Extract the (x, y) coordinate from the center of the cell holding the provided text.  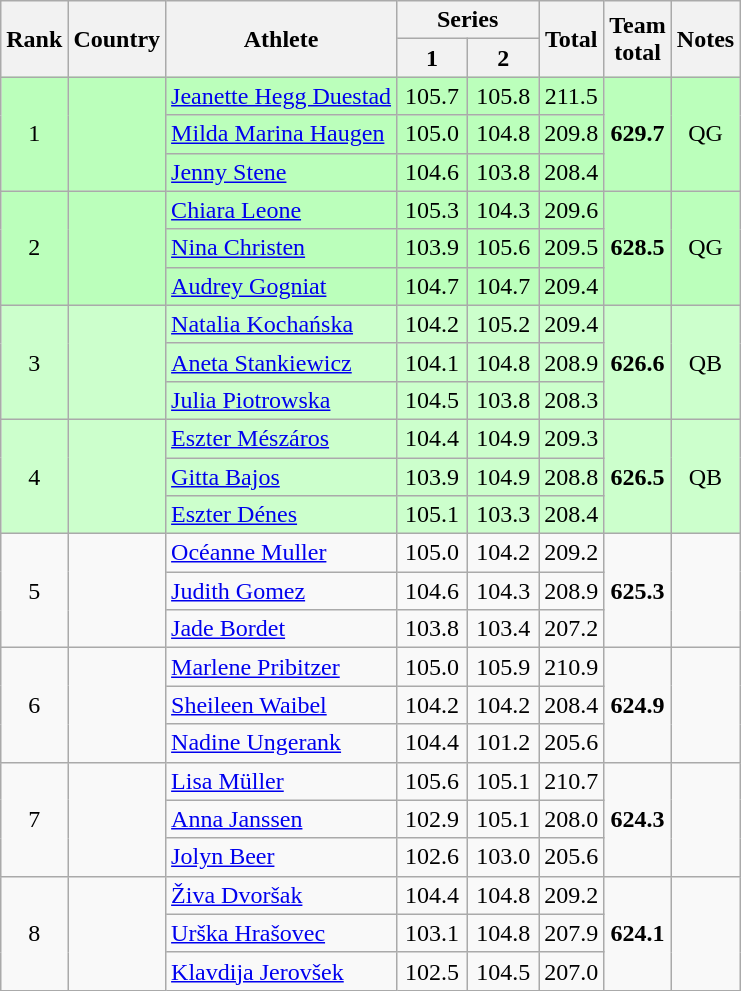
Anna Janssen (282, 819)
209.5 (572, 248)
5 (34, 591)
103.3 (504, 515)
624.1 (638, 933)
Eszter Dénes (282, 515)
105.9 (504, 667)
207.2 (572, 629)
Aneta Stankiewicz (282, 362)
Audrey Gogniat (282, 286)
629.7 (638, 134)
Rank (34, 39)
210.9 (572, 667)
Judith Gomez (282, 591)
105.2 (504, 324)
102.5 (432, 971)
208.0 (572, 819)
Klavdija Jerovšek (282, 971)
101.2 (504, 743)
207.9 (572, 933)
209.6 (572, 210)
Athlete (282, 39)
625.3 (638, 591)
Nina Christen (282, 248)
Urška Hrašovec (282, 933)
Julia Piotrowska (282, 400)
624.3 (638, 819)
Series (468, 20)
102.6 (432, 857)
7 (34, 819)
624.9 (638, 705)
Country (117, 39)
211.5 (572, 96)
105.7 (432, 96)
Natalia Kochańska (282, 324)
Jolyn Beer (282, 857)
105.3 (432, 210)
Jade Bordet (282, 629)
103.0 (504, 857)
Nadine Ungerank (282, 743)
626.6 (638, 362)
Océanne Muller (282, 553)
208.8 (572, 477)
102.9 (432, 819)
Sheileen Waibel (282, 705)
Jeanette Hegg Duestad (282, 96)
105.8 (504, 96)
103.1 (432, 933)
104.1 (432, 362)
Eszter Mészáros (282, 438)
626.5 (638, 476)
Marlene Pribitzer (282, 667)
103.4 (504, 629)
208.3 (572, 400)
209.3 (572, 438)
4 (34, 476)
3 (34, 362)
209.8 (572, 134)
628.5 (638, 248)
6 (34, 705)
8 (34, 933)
Notes (705, 39)
Teamtotal (638, 39)
Total (572, 39)
Chiara Leone (282, 210)
Milda Marina Haugen (282, 134)
210.7 (572, 781)
Gitta Bajos (282, 477)
Jenny Stene (282, 172)
Živa Dvoršak (282, 895)
Lisa Müller (282, 781)
207.0 (572, 971)
